Capture the cell that displays the provided text and extract its [X, Y] central coordinate. 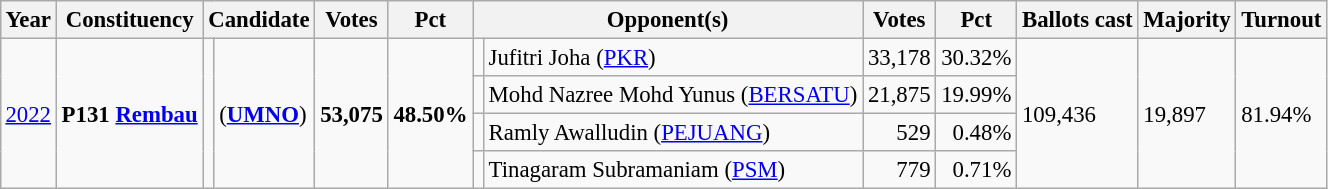
Ramly Awalludin (PEJUANG) [672, 133]
19,897 [1187, 113]
Constituency [130, 20]
529 [900, 133]
48.50% [430, 113]
779 [900, 170]
Mohd Nazree Mohd Yunus (BERSATU) [672, 95]
19.99% [976, 95]
Jufitri Joha (PKR) [672, 57]
P131 Rembau [130, 113]
53,075 [352, 113]
109,436 [1078, 113]
30.32% [976, 57]
33,178 [900, 57]
Year [28, 20]
Candidate [259, 20]
0.71% [976, 170]
0.48% [976, 133]
Opponent(s) [668, 20]
81.94% [1282, 113]
Ballots cast [1078, 20]
Majority [1187, 20]
Tinagaram Subramaniam (PSM) [672, 170]
2022 [28, 113]
Turnout [1282, 20]
(UMNO) [264, 113]
21,875 [900, 95]
